Find where the given text appears and provide that cell's center as (x, y) coordinate. 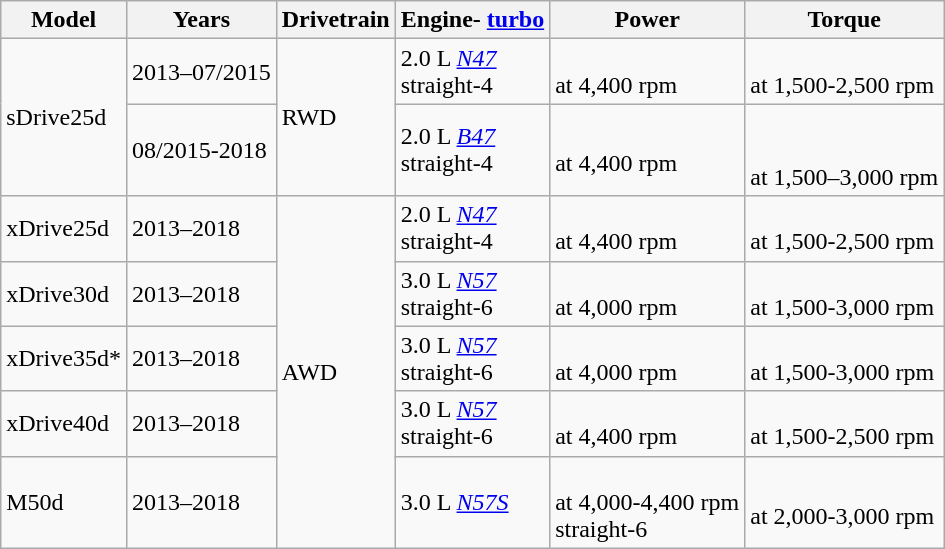
at 1,500–3,000 rpm (844, 150)
M50d (64, 502)
xDrive30d (64, 294)
xDrive40d (64, 424)
3.0 L N57S (472, 502)
Model (64, 20)
Power (648, 20)
2.0 L B47 straight-4 (472, 150)
2013–07/2015 (201, 72)
xDrive25d (64, 228)
RWD (336, 118)
Torque (844, 20)
at 4,000-4,400 rpmstraight-6 (648, 502)
08/2015-2018 (201, 150)
Years (201, 20)
AWD (336, 372)
Engine- turbo (472, 20)
xDrive35d* (64, 358)
at 2,000-3,000 rpm (844, 502)
sDrive25d (64, 118)
Drivetrain (336, 20)
